Detect which cell encompasses the target text, then output its (x, y) center coordinate. 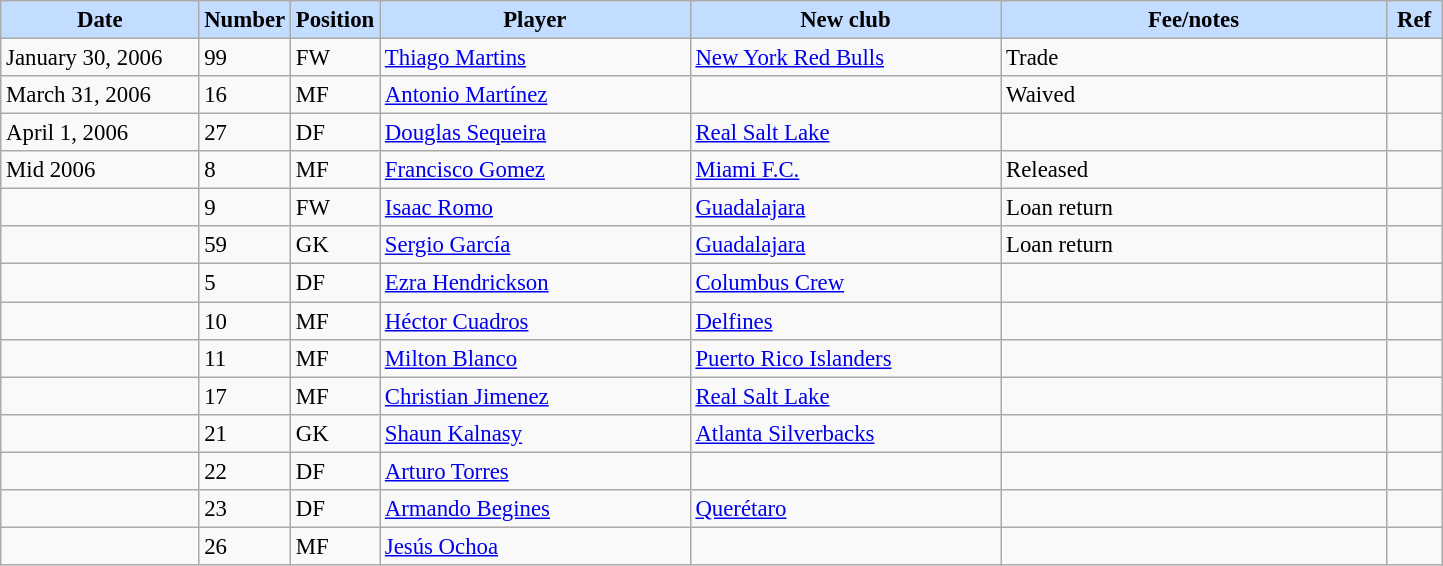
Armando Begines (536, 509)
26 (245, 546)
21 (245, 433)
Trade (1194, 58)
Delfines (846, 321)
Mid 2006 (100, 170)
Ezra Hendrickson (536, 283)
Jesús Ochoa (536, 546)
Arturo Torres (536, 471)
Released (1194, 170)
16 (245, 95)
Shaun Kalnasy (536, 433)
27 (245, 133)
April 1, 2006 (100, 133)
17 (245, 396)
11 (245, 358)
Date (100, 20)
Position (334, 20)
Antonio Martínez (536, 95)
Columbus Crew (846, 283)
Ref (1414, 20)
Waived (1194, 95)
Christian Jimenez (536, 396)
Querétaro (846, 509)
Miami F.C. (846, 170)
Thiago Martins (536, 58)
8 (245, 170)
22 (245, 471)
March 31, 2006 (100, 95)
10 (245, 321)
January 30, 2006 (100, 58)
Milton Blanco (536, 358)
Isaac Romo (536, 208)
Sergio García (536, 245)
Puerto Rico Islanders (846, 358)
Number (245, 20)
Douglas Sequeira (536, 133)
99 (245, 58)
Francisco Gomez (536, 170)
23 (245, 509)
New York Red Bulls (846, 58)
Atlanta Silverbacks (846, 433)
59 (245, 245)
New club (846, 20)
9 (245, 208)
Player (536, 20)
5 (245, 283)
Fee/notes (1194, 20)
Héctor Cuadros (536, 321)
